Identify which cell holds the provided text, then report its (x, y) central coordinate. 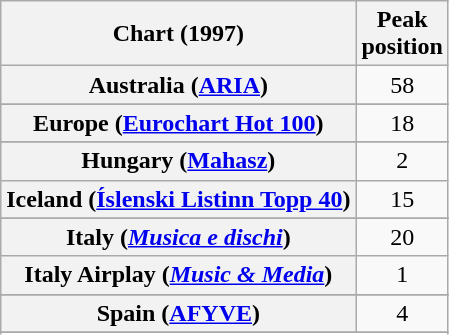
18 (402, 123)
15 (402, 199)
20 (402, 237)
4 (402, 313)
Italy (Musica e dischi) (178, 237)
Europe (Eurochart Hot 100) (178, 123)
2 (402, 161)
Peakposition (402, 34)
58 (402, 85)
Italy Airplay (Music & Media) (178, 275)
Australia (ARIA) (178, 85)
1 (402, 275)
Hungary (Mahasz) (178, 161)
Spain (AFYVE) (178, 313)
Chart (1997) (178, 34)
Iceland (Íslenski Listinn Topp 40) (178, 199)
